Output the (X, Y) coordinate of the center of the cell containing the given text.  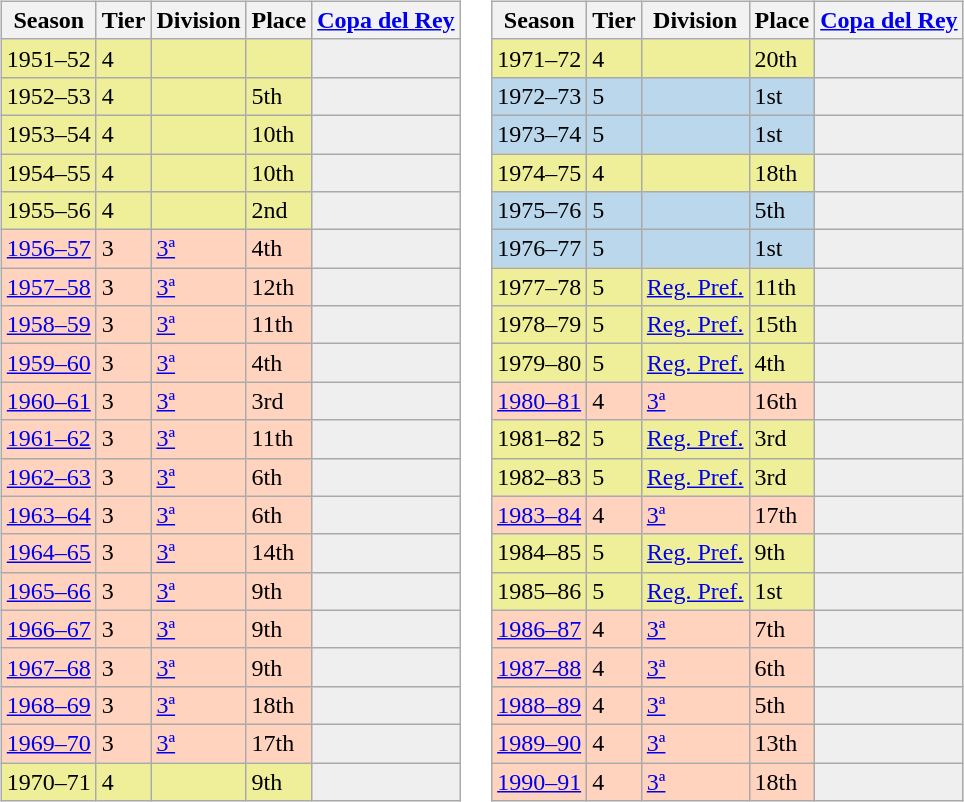
1960–61 (48, 401)
1952–53 (48, 96)
1976–77 (540, 249)
15th (782, 325)
1971–72 (540, 58)
1951–52 (48, 58)
14th (279, 553)
1964–65 (48, 553)
1958–59 (48, 325)
1965–66 (48, 591)
1980–81 (540, 401)
1983–84 (540, 515)
1966–67 (48, 629)
13th (782, 743)
1957–58 (48, 287)
20th (782, 58)
1974–75 (540, 173)
1979–80 (540, 363)
1987–88 (540, 667)
1970–71 (48, 781)
1962–63 (48, 477)
1973–74 (540, 134)
1975–76 (540, 211)
1977–78 (540, 287)
1990–91 (540, 781)
1972–73 (540, 96)
1953–54 (48, 134)
1954–55 (48, 173)
12th (279, 287)
1986–87 (540, 629)
1963–64 (48, 515)
1961–62 (48, 439)
1967–68 (48, 667)
1959–60 (48, 363)
1968–69 (48, 705)
1981–82 (540, 439)
1989–90 (540, 743)
16th (782, 401)
1982–83 (540, 477)
2nd (279, 211)
1955–56 (48, 211)
1988–89 (540, 705)
1985–86 (540, 591)
1978–79 (540, 325)
1984–85 (540, 553)
1969–70 (48, 743)
1956–57 (48, 249)
7th (782, 629)
